Search for the cell housing the specified text and yield its (X, Y) center coordinate. 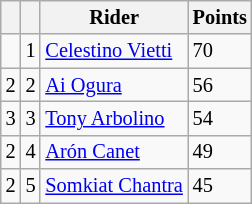
Celestino Vietti (114, 51)
Somkiat Chantra (114, 186)
49 (220, 152)
54 (220, 118)
Tony Arbolino (114, 118)
Ai Ogura (114, 85)
70 (220, 51)
Rider (114, 17)
1 (31, 51)
5 (31, 186)
Points (220, 17)
Arón Canet (114, 152)
45 (220, 186)
4 (31, 152)
56 (220, 85)
